Determine the (x, y) coordinate at the center of the cell enclosing the given text.  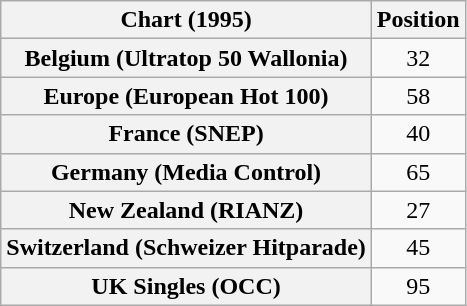
New Zealand (RIANZ) (186, 210)
Chart (1995) (186, 20)
58 (418, 96)
Germany (Media Control) (186, 172)
Switzerland (Schweizer Hitparade) (186, 248)
40 (418, 134)
27 (418, 210)
France (SNEP) (186, 134)
65 (418, 172)
UK Singles (OCC) (186, 286)
Position (418, 20)
Europe (European Hot 100) (186, 96)
45 (418, 248)
95 (418, 286)
Belgium (Ultratop 50 Wallonia) (186, 58)
32 (418, 58)
